Extract the [x, y] coordinate from the center of the cell holding the provided text.  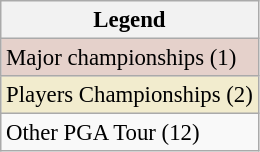
Major championships (1) [130, 58]
Legend [130, 20]
Players Championships (2) [130, 95]
Other PGA Tour (12) [130, 133]
